Scan for the cell matching the given text and deliver its (X, Y) coordinate at center. 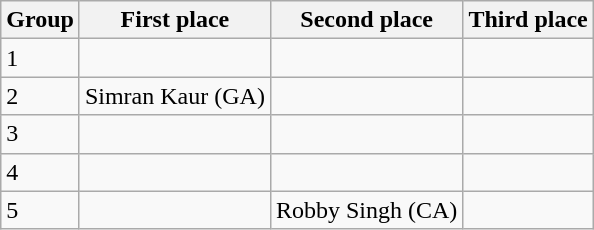
1 (40, 58)
5 (40, 210)
Simran Kaur (GA) (174, 96)
3 (40, 134)
Third place (528, 20)
4 (40, 172)
Group (40, 20)
2 (40, 96)
First place (174, 20)
Second place (366, 20)
Robby Singh (CA) (366, 210)
